Find where the given text appears and provide that cell's center as (X, Y) coordinate. 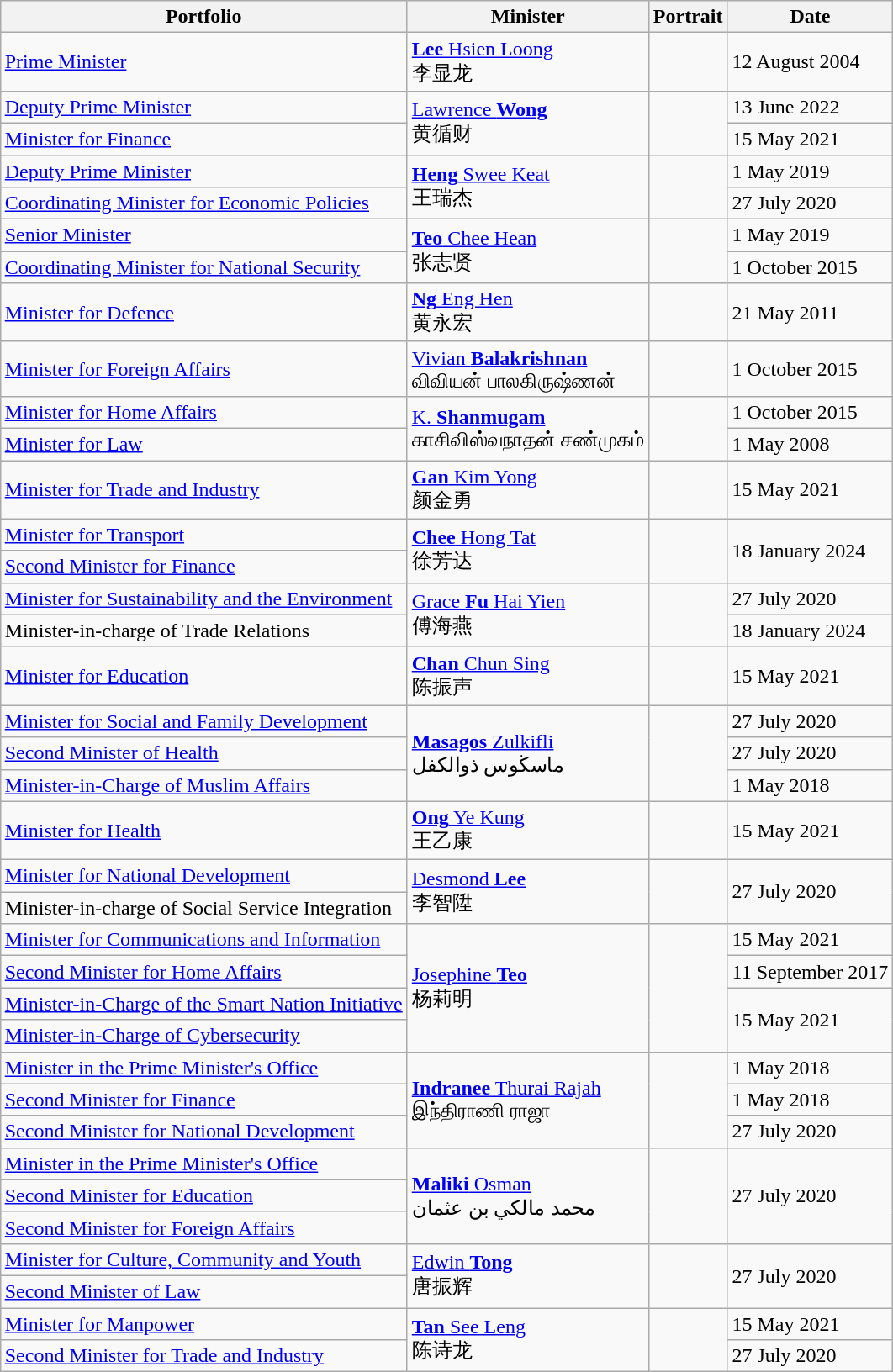
Minister for Transport (203, 535)
Second Minister of Health (203, 753)
Josephine Teo杨莉明 (528, 988)
Minister for Health (203, 831)
Date (811, 17)
Prime Minister (203, 62)
K. Shanmugamகாசிவிஸ்வநாதன் சண்முகம் (528, 428)
Portfolio (203, 17)
Minister for Culture, Community and Youth (203, 1259)
Second Minister for National Development (203, 1132)
Chee Hong Tat徐芳达 (528, 551)
Ong Ye Kung 王乙康 (528, 831)
Second Minister for Education (203, 1195)
Minister-in-Charge of Cybersecurity (203, 1036)
Minister-in-Charge of the Smart Nation Initiative (203, 1004)
Masagos Zulkifli ماسڬوس ذوالكفل (528, 753)
Minister (528, 17)
Chan Chun Sing 陈振声 (528, 676)
Coordinating Minister for National Security (203, 267)
Minister for National Development (203, 876)
Minister for Foreign Affairs (203, 368)
Indranee Thurai Rajahஇந்திராணி ராஜா (528, 1100)
Minister for Home Affairs (203, 412)
Minister for Social and Family Development (203, 721)
Minister for Trade and Industry (203, 490)
12 August 2004 (811, 62)
Desmond Lee 李智陞 (528, 892)
1 May 2008 (811, 444)
Second Minister for Trade and Industry (203, 1356)
Lee Hsien Loong 李显龙 (528, 62)
Minister for Manpower (203, 1324)
Second Minister for Home Affairs (203, 972)
Edwin Tong 唐振辉 (528, 1275)
Minister for Communications and Information (203, 940)
Ng Eng Hen 黄永宏 (528, 313)
Second Minister of Law (203, 1291)
Teo Chee Hean 张志贤 (528, 251)
Tan See Leng 陈诗龙 (528, 1340)
Coordinating Minister for Economic Policies (203, 203)
Minister-in-Charge of Muslim Affairs (203, 785)
Maliki Osman محمد مالكي بن عثمان (528, 1195)
Portrait (688, 17)
Minister-in-charge of Social Service Integration (203, 908)
13 June 2022 (811, 107)
Vivian Balakrishnanவிவியன் பாலகிருஷ்ணன் (528, 368)
Minister for Education (203, 676)
Grace Fu Hai Yien傅海燕 (528, 615)
Second Minister for Foreign Affairs (203, 1227)
Minister-in-charge of Trade Relations (203, 631)
Minister for Law (203, 444)
Senior Minister (203, 235)
Heng Swee Keat 王瑞杰 (528, 187)
Minister for Finance (203, 139)
Lawrence Wong黄循财 (528, 123)
Minister for Sustainability and the Environment (203, 599)
21 May 2011 (811, 313)
Gan Kim Yong颜金勇 (528, 490)
Minister for Defence (203, 313)
11 September 2017 (811, 972)
